Provide the [x, y] coordinate of the cell's center where the given text is located.  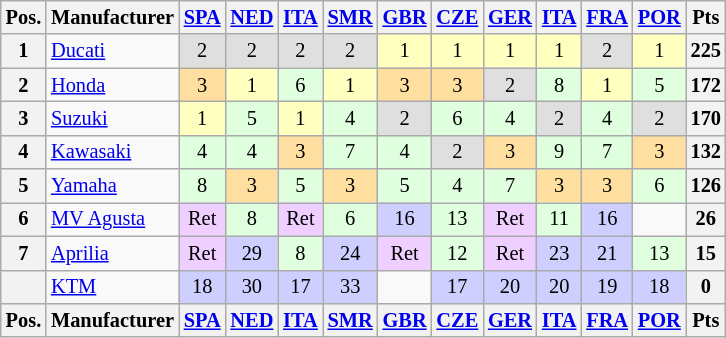
Suzuki [112, 118]
170 [706, 118]
172 [706, 85]
Ducati [112, 51]
9 [559, 152]
126 [706, 186]
12 [457, 253]
132 [706, 152]
15 [706, 253]
225 [706, 51]
33 [350, 287]
21 [607, 253]
0 [706, 287]
30 [252, 287]
29 [252, 253]
19 [607, 287]
11 [559, 219]
Aprilia [112, 253]
Yamaha [112, 186]
24 [350, 253]
MV Agusta [112, 219]
KTM [112, 287]
Kawasaki [112, 152]
23 [559, 253]
Honda [112, 85]
26 [706, 219]
